Output the [X, Y] coordinate of the center of the cell containing the given text.  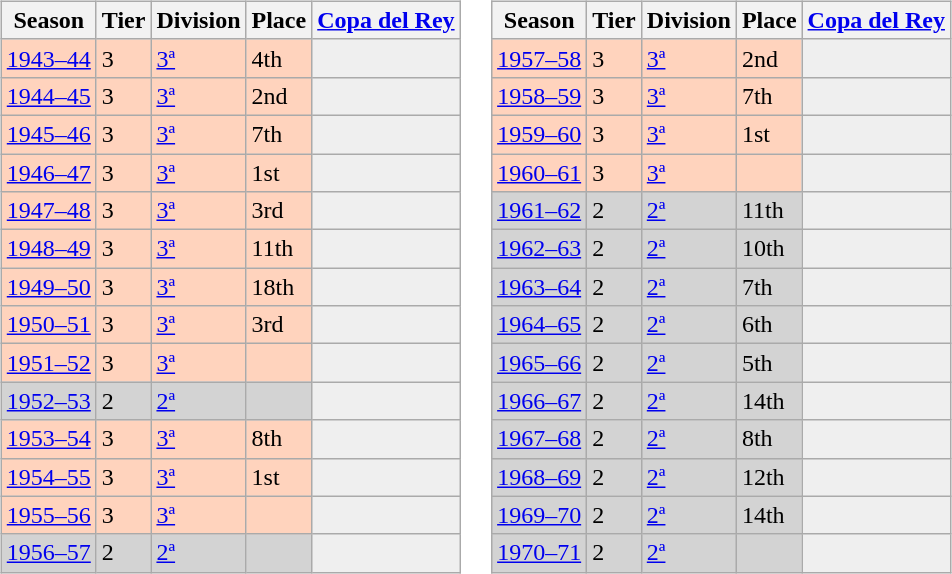
1943–44 [48, 58]
1963–64 [540, 287]
1954–55 [48, 477]
1951–52 [48, 363]
1947–48 [48, 211]
5th [769, 363]
1966–67 [540, 401]
1946–47 [48, 173]
1965–66 [540, 363]
1962–63 [540, 249]
6th [769, 325]
1964–65 [540, 325]
1950–51 [48, 325]
1961–62 [540, 211]
18th [279, 287]
1967–68 [540, 439]
1945–46 [48, 134]
1952–53 [48, 401]
1956–57 [48, 553]
1953–54 [48, 439]
1957–58 [540, 58]
1955–56 [48, 515]
1968–69 [540, 477]
4th [279, 58]
1970–71 [540, 553]
10th [769, 249]
1969–70 [540, 515]
1944–45 [48, 96]
1958–59 [540, 96]
1948–49 [48, 249]
12th [769, 477]
1959–60 [540, 134]
1949–50 [48, 287]
1960–61 [540, 173]
